Search for the cell housing the specified text and yield its (x, y) center coordinate. 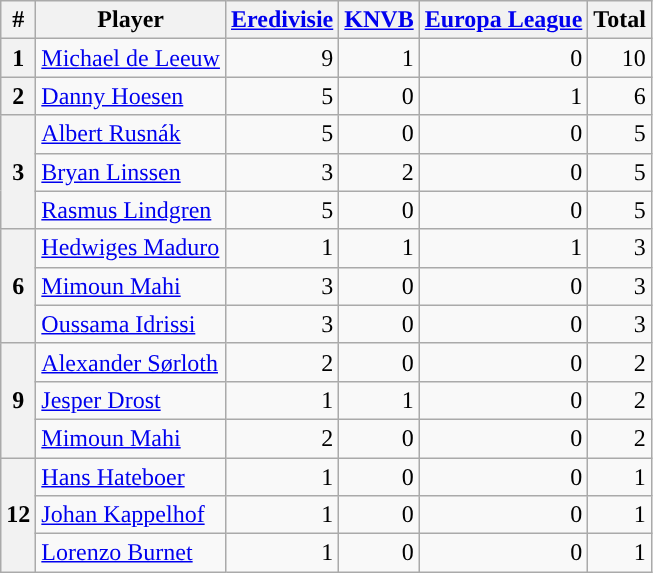
Michael de Leeuw (131, 58)
Total (620, 20)
Alexander Sørloth (131, 362)
Eredivisie (282, 20)
Albert Rusnák (131, 134)
KNVB (379, 20)
Hans Hateboer (131, 477)
Europa League (504, 20)
Player (131, 20)
12 (18, 515)
# (18, 20)
Johan Kappelhof (131, 515)
Lorenzo Burnet (131, 553)
Jesper Drost (131, 400)
Rasmus Lindgren (131, 210)
Hedwiges Maduro (131, 248)
Oussama Idrissi (131, 324)
Bryan Linssen (131, 172)
Danny Hoesen (131, 96)
10 (620, 58)
